Return the [x, y] coordinate for the center point of the cell that contains the specified text.  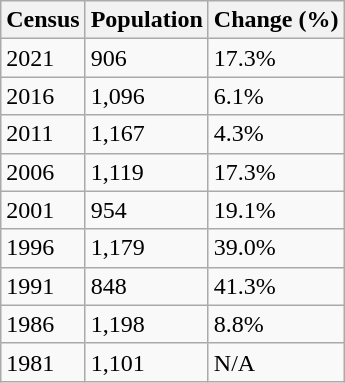
1,101 [146, 362]
1996 [43, 248]
1981 [43, 362]
1,096 [146, 96]
848 [146, 286]
41.3% [276, 286]
2001 [43, 210]
1991 [43, 286]
906 [146, 58]
N/A [276, 362]
1,198 [146, 324]
1,179 [146, 248]
1,119 [146, 172]
4.3% [276, 134]
Change (%) [276, 20]
19.1% [276, 210]
2011 [43, 134]
39.0% [276, 248]
1,167 [146, 134]
2016 [43, 96]
954 [146, 210]
1986 [43, 324]
2006 [43, 172]
8.8% [276, 324]
2021 [43, 58]
6.1% [276, 96]
Census [43, 20]
Population [146, 20]
